Find where the given text appears and provide that cell's center as [x, y] coordinate. 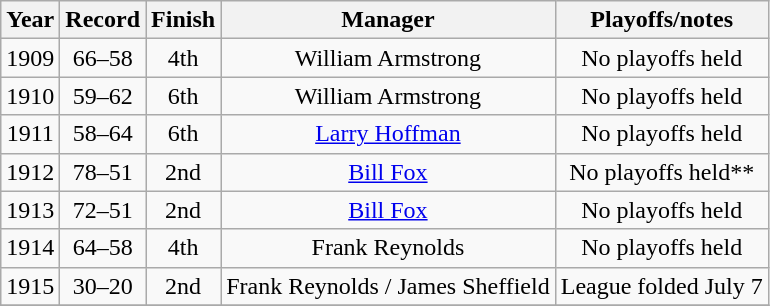
1912 [30, 172]
Finish [184, 20]
59–62 [103, 96]
1910 [30, 96]
Frank Reynolds / James Sheffield [388, 286]
72–51 [103, 210]
Year [30, 20]
1914 [30, 248]
League folded July 7 [662, 286]
78–51 [103, 172]
1911 [30, 134]
64–58 [103, 248]
30–20 [103, 286]
No playoffs held** [662, 172]
Frank Reynolds [388, 248]
Record [103, 20]
58–64 [103, 134]
1913 [30, 210]
66–58 [103, 58]
Larry Hoffman [388, 134]
1909 [30, 58]
1915 [30, 286]
Manager [388, 20]
Playoffs/notes [662, 20]
